Find where the given text appears and provide that cell's center as [x, y] coordinate. 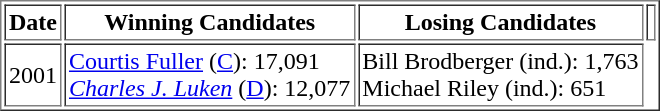
Winning Candidates [209, 22]
2001 [32, 76]
Date [32, 22]
Courtis Fuller (C): 17,091Charles J. Luken (D): 12,077 [209, 76]
Losing Candidates [500, 22]
Bill Brodberger (ind.): 1,763Michael Riley (ind.): 651 [500, 76]
